Return [x, y] of the center of cell containing provided text 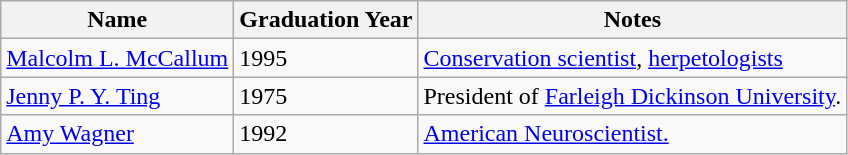
Malcolm L. McCallum [118, 58]
Graduation Year [326, 20]
President of Farleigh Dickinson University. [632, 96]
1995 [326, 58]
1992 [326, 134]
1975 [326, 96]
American Neuroscientist. [632, 134]
Amy Wagner [118, 134]
Name [118, 20]
Conservation scientist, herpetologists [632, 58]
Notes [632, 20]
Jenny P. Y. Ting [118, 96]
